From the cell containing the given text, extract its center point as [x, y] coordinate. 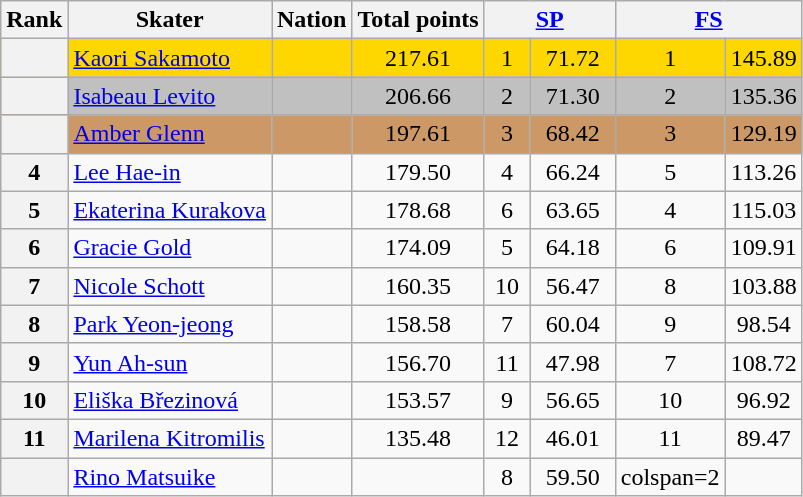
160.35 [418, 286]
135.48 [418, 438]
Eliška Březinová [170, 400]
179.50 [418, 172]
129.19 [764, 134]
56.65 [572, 400]
156.70 [418, 362]
217.61 [418, 58]
135.36 [764, 96]
Ekaterina Kurakova [170, 210]
Nation [312, 20]
colspan=2 [670, 477]
108.72 [764, 362]
12 [507, 438]
46.01 [572, 438]
178.68 [418, 210]
Isabeau Levito [170, 96]
Marilena Kitromilis [170, 438]
63.65 [572, 210]
Park Yeon-jeong [170, 324]
98.54 [764, 324]
197.61 [418, 134]
60.04 [572, 324]
Amber Glenn [170, 134]
103.88 [764, 286]
68.42 [572, 134]
47.98 [572, 362]
Nicole Schott [170, 286]
Rino Matsuike [170, 477]
Total points [418, 20]
113.26 [764, 172]
115.03 [764, 210]
Gracie Gold [170, 248]
158.58 [418, 324]
Kaori Sakamoto [170, 58]
Yun Ah-sun [170, 362]
FS [708, 20]
174.09 [418, 248]
Skater [170, 20]
Rank [34, 20]
71.72 [572, 58]
109.91 [764, 248]
89.47 [764, 438]
SP [550, 20]
206.66 [418, 96]
64.18 [572, 248]
153.57 [418, 400]
56.47 [572, 286]
96.92 [764, 400]
59.50 [572, 477]
66.24 [572, 172]
145.89 [764, 58]
Lee Hae-in [170, 172]
71.30 [572, 96]
